Detect which cell encompasses the target text, then output its [X, Y] center coordinate. 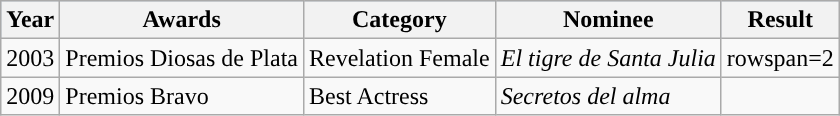
2009 [30, 96]
Best Actress [400, 96]
Year [30, 20]
Result [780, 20]
2003 [30, 58]
Nominee [608, 20]
Revelation Female [400, 58]
rowspan=2 [780, 58]
El tigre de Santa Julia [608, 58]
Premios Bravo [182, 96]
Category [400, 20]
Premios Diosas de Plata [182, 58]
Secretos del alma [608, 96]
Awards [182, 20]
